Detect which cell encompasses the target text, then output its (x, y) center coordinate. 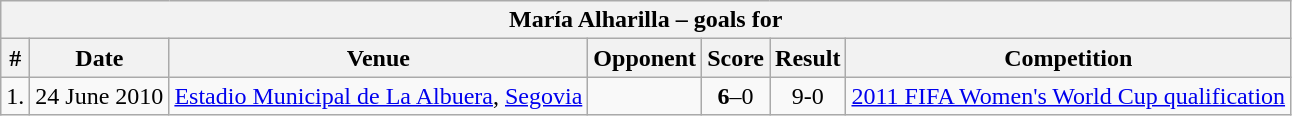
Competition (1068, 58)
24 June 2010 (100, 96)
María Alharilla – goals for (646, 20)
2011 FIFA Women's World Cup qualification (1068, 96)
1. (16, 96)
Result (808, 58)
Venue (378, 58)
6–0 (736, 96)
Estadio Municipal de La Albuera, Segovia (378, 96)
Score (736, 58)
# (16, 58)
9-0 (808, 96)
Date (100, 58)
Opponent (645, 58)
